Capture the cell that displays the provided text and extract its [X, Y] central coordinate. 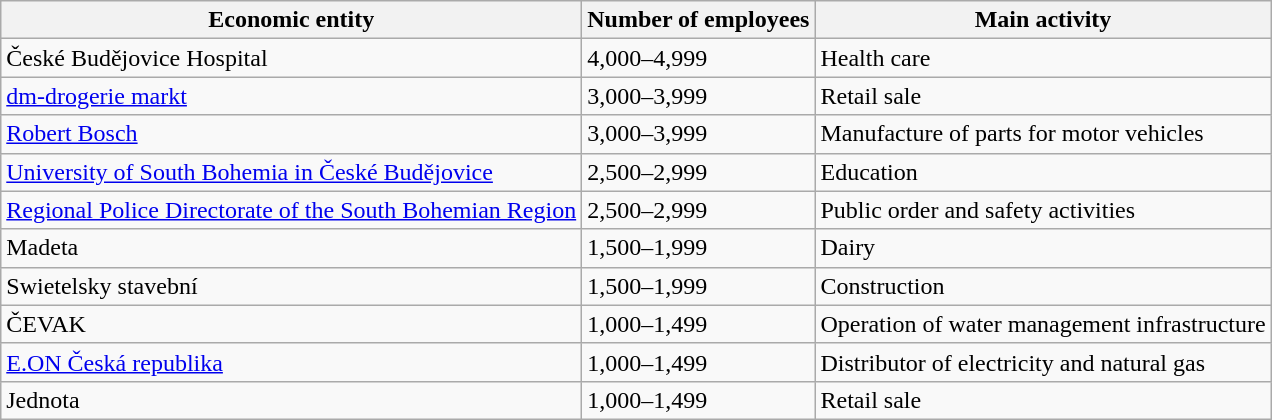
Health care [1043, 58]
University of South Bohemia in České Budějovice [292, 172]
4,000–4,999 [698, 58]
Jednota [292, 400]
Construction [1043, 286]
ČEVAK [292, 324]
Swietelsky stavební [292, 286]
Education [1043, 172]
Dairy [1043, 248]
Operation of water management infrastructure [1043, 324]
Regional Police Directorate of the South Bohemian Region [292, 210]
Number of employees [698, 20]
Main activity [1043, 20]
dm-drogerie markt [292, 96]
Distributor of electricity and natural gas [1043, 362]
Public order and safety activities [1043, 210]
Robert Bosch [292, 134]
Economic entity [292, 20]
Manufacture of parts for motor vehicles [1043, 134]
České Budějovice Hospital [292, 58]
E.ON Česká republika [292, 362]
Madeta [292, 248]
